Capture the cell that displays the provided text and extract its [x, y] central coordinate. 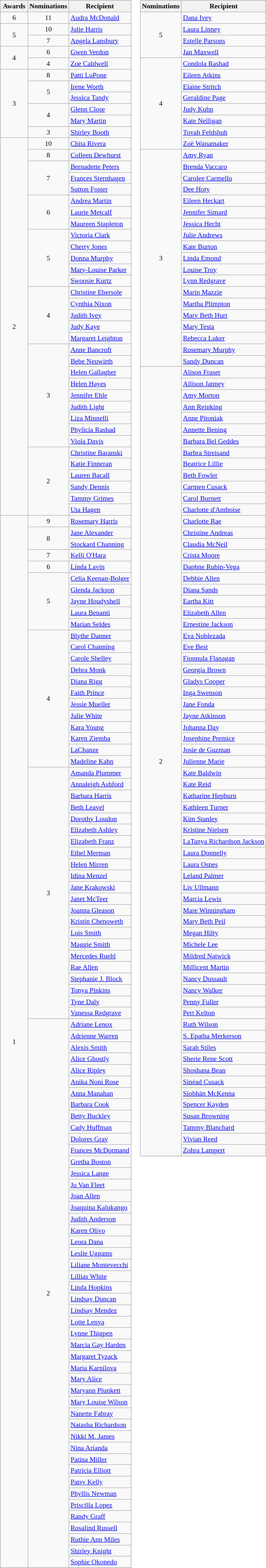
Margaret Tyzack [100, 1356]
Jane Krakowski [100, 887]
Diana Sands [224, 590]
Idina Menzel [100, 876]
Stephanie J. Block [100, 979]
Mary-Louise Parker [100, 269]
LaChanze [100, 750]
Fionnula Flanagan [224, 658]
Helen Gallagher [100, 372]
Laura Linney [224, 29]
Viola Davis [100, 441]
Gwen Verdon [100, 52]
Dee Hoty [224, 189]
Kathleen Turner [224, 807]
Lois Smith [100, 933]
Awards [14, 6]
Johanna Day [224, 727]
Maria Karnilova [100, 1368]
Kelli O'Hara [100, 556]
Nanette Fabray [100, 1414]
Sherie Rene Scott [224, 1059]
Marin Mazzie [224, 292]
Dolores Gray [100, 1139]
Tammy Blanchard [224, 1127]
Cady Huffman [100, 1127]
Judith Light [100, 407]
Barbara Harris [100, 796]
Amy Ryan [224, 155]
Sandy Duncan [224, 361]
Kate Nelligan [224, 121]
Rosemary Murphy [224, 350]
Carole Shelley [100, 658]
Jo Van Fleet [100, 1185]
Christine Andreas [224, 533]
Christine Ebersole [100, 292]
Rosemary Harris [100, 521]
Pert Kelton [224, 1013]
Elaine Stritch [224, 86]
Liv Ullmann [224, 887]
Eileen Heckart [224, 201]
Bernadette Peters [100, 167]
Nancy Walker [224, 990]
Lotte Lenya [100, 1322]
Mildred Natwick [224, 956]
Chita Rivera [100, 144]
Mary Martin [100, 121]
Tonya Pinkins [100, 990]
Marcia Gay Harden [100, 1345]
Sarah Stiles [224, 1047]
Karen Olivo [100, 1231]
Shirley Knight [100, 1551]
Carmen Cusack [224, 487]
Debra Monk [100, 670]
Crista Moore [224, 556]
Josephine Premice [224, 739]
Katie Finneran [100, 464]
Laura Donnelly [224, 853]
Faith Prince [100, 693]
Mercedes Ruehl [100, 956]
Glenda Jackson [100, 590]
Penny Fuller [224, 1002]
Betty Buckley [100, 1116]
Ernestine Jackson [224, 624]
Jessica Hecht [224, 224]
Rae Allen [100, 967]
LaTanya Richardson Jackson [224, 841]
Madeline Kahn [100, 761]
Ann Reinking [224, 407]
Nina Arianda [100, 1448]
Elizabeth Ashley [100, 830]
Annette Bening [224, 430]
1 [14, 1042]
Diana Rigg [100, 681]
Adriane Lenox [100, 1024]
Charlotte d'Amboise [224, 510]
Louise Troy [224, 269]
Tyne Daly [100, 1002]
Phylicia Rashad [100, 430]
Nancy Dussault [224, 979]
Lynn Redgrave [224, 281]
Jessica Lange [100, 1173]
Tovah Feldshuh [224, 132]
Carolee Carmello [224, 178]
Swoosie Kurtz [100, 281]
Kara Young [100, 727]
Liliane Montevecchi [100, 1265]
Laura Osnes [224, 864]
Julie White [100, 716]
Beth Fowler [224, 475]
Marcia Lewis [224, 899]
Ethel Merman [100, 853]
Vivian Reed [224, 1139]
Mary Louise Wilson [100, 1402]
Shoshana Bean [224, 1070]
Georgia Brown [224, 670]
Claudia McNeil [224, 544]
Ruthie Ann Miles [100, 1539]
9 [48, 521]
Amanda Plummer [100, 773]
Judith Anderson [100, 1219]
S. Epatha Merkerson [224, 1036]
Eartha Kitt [224, 601]
Anne Pitoniak [224, 418]
Frances Sternhagen [100, 178]
Julie Harris [100, 29]
Judith Ivey [100, 315]
Inga Swenson [224, 693]
Jayne Atkinson [224, 716]
Debbie Allen [224, 578]
Anika Noni Rose [100, 1082]
Irene Worth [100, 86]
Allison Janney [224, 384]
Nikki M. James [100, 1436]
Mary Beth Peil [224, 922]
Karen Ziemba [100, 739]
Angela Lansbury [100, 41]
Estelle Parsons [224, 41]
Leslie Uggams [100, 1253]
Zoë Wanamaker [224, 144]
Amy Morton [224, 395]
Kim Stanley [224, 819]
Maryann Plunkett [100, 1390]
Patina Miller [100, 1459]
Kate Reid [224, 784]
Celia Keenan-Bolger [100, 578]
Linda Emond [224, 258]
Janet McTeer [100, 899]
Sandy Dennis [100, 487]
Mary Beth Hurt [224, 315]
Gretha Boston [100, 1162]
Frances McDormand [100, 1150]
Julie Andrews [224, 235]
Ruth Wilson [224, 1024]
Barbara Bel Geddes [224, 441]
Adrienne Warren [100, 1036]
Priscilla Lopez [100, 1505]
Bebe Neuwirth [100, 361]
Jane Fonda [224, 704]
Joaquina Kalukango [100, 1207]
Alice Ripley [100, 1070]
Spencer Kayden [224, 1105]
Jennifer Ehle [100, 395]
Patricia Elliott [100, 1471]
Dana Ivey [224, 18]
Alison Fraser [224, 372]
Cynthia Nixon [100, 304]
Patti LuPone [100, 75]
Martha Plimpton [224, 304]
Charlotte Rae [224, 521]
Blythe Danner [100, 635]
Maureen Stapleton [100, 224]
Rebecca Luker [224, 338]
Alexis Smith [100, 1047]
Michele Lee [224, 944]
Mary Testa [224, 327]
Jessica Tandy [100, 98]
Marian Seldes [100, 624]
Joan Allen [100, 1196]
Barbra Streisand [224, 452]
Millicent Martin [224, 967]
Maggie Smith [100, 944]
Kate Burton [224, 247]
Victoria Clark [100, 235]
Judy Kuhn [224, 109]
Susan Browning [224, 1116]
11 [48, 18]
Shirley Booth [100, 132]
Christine Baranski [100, 452]
Siobhán McKenna [224, 1093]
Zohra Lampert [224, 1150]
Eileen Atkins [224, 75]
Lynne Thigpen [100, 1333]
Colleen Dewhurst [100, 155]
Geraldine Page [224, 98]
Jayne Houdyshell [100, 601]
Elizabeth Allen [224, 613]
Mary Alice [100, 1379]
Natasha Richardson [100, 1425]
Sophie Okonedo [100, 1562]
Stockard Channing [100, 544]
Joanna Gleason [100, 910]
Kristine Nielsen [224, 830]
Leora Dana [100, 1242]
Megan Hilty [224, 933]
Elizabeth Franz [100, 841]
Anna Manahan [100, 1093]
Annaleigh Ashford [100, 784]
Andrea Martin [100, 201]
Liza Minnelli [100, 418]
Lillias White [100, 1276]
Barbara Cook [100, 1105]
Jane Alexander [100, 533]
Patsy Kelly [100, 1482]
Daphne Rubin-Vega [224, 567]
Condola Rashad [224, 64]
Linda Hopkins [100, 1288]
Helen Mirren [100, 864]
Cherry Jones [100, 247]
Kristin Chenoweth [100, 922]
Sinéad Cusack [224, 1082]
Mare Winningham [224, 910]
Katharine Hepburn [224, 796]
Brenda Vaccaro [224, 167]
Dorothy Loudon [100, 819]
Laurie Metcalf [100, 212]
Jan Maxwell [224, 52]
Gladys Cooper [224, 681]
Leland Palmer [224, 876]
Rosalind Russell [100, 1528]
Laura Benanti [100, 613]
Linda Lavin [100, 567]
Helen Hayes [100, 384]
Beatrice Lillie [224, 464]
Beth Leavel [100, 807]
Eva Noblezada [224, 635]
Alice Ghostly [100, 1059]
Judy Kaye [100, 327]
Julienne Marie [224, 761]
Josie de Guzman [224, 750]
Phyllis Newman [100, 1494]
Sutton Foster [100, 189]
Eve Best [224, 647]
Kate Baldwin [224, 773]
Lindsay Mendez [100, 1310]
Vanessa Redgrave [100, 1013]
Carol Burnett [224, 498]
Donna Murphy [100, 258]
Jessie Mueller [100, 704]
Randy Graff [100, 1516]
Margaret Leighton [100, 338]
Audra McDonald [100, 18]
Uta Hagen [100, 510]
Glenn Close [100, 109]
Jennifer Simard [224, 212]
Anne Bancroft [100, 350]
Tammy Grimes [100, 498]
Zoe Caldwell [100, 64]
Lindsay Duncan [100, 1299]
Carol Channing [100, 647]
Lauren Bacall [100, 475]
